Identify which cell holds the provided text, then report its (X, Y) central coordinate. 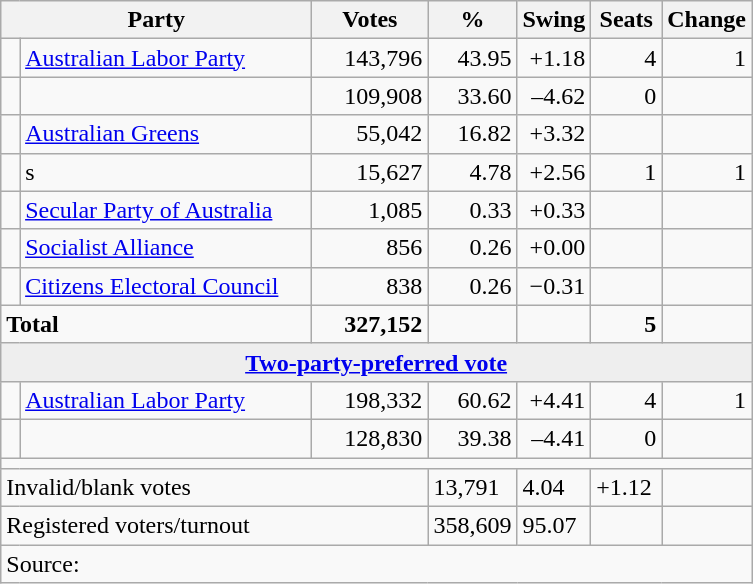
Secular Party of Australia (166, 210)
Votes (370, 20)
Party (156, 20)
Swing (554, 20)
–4.62 (554, 96)
–4.41 (554, 438)
143,796 (370, 58)
13,791 (472, 488)
Registered voters/turnout (214, 526)
60.62 (472, 400)
39.38 (472, 438)
+2.56 (554, 172)
Socialist Alliance (166, 248)
4.04 (554, 488)
+4.41 (554, 400)
+0.00 (554, 248)
838 (370, 286)
0.33 (472, 210)
Total (156, 324)
Two-party-preferred vote (376, 362)
109,908 (370, 96)
Seats (626, 20)
43.95 (472, 58)
95.07 (554, 526)
+3.32 (554, 134)
1,085 (370, 210)
327,152 (370, 324)
856 (370, 248)
16.82 (472, 134)
33.60 (472, 96)
15,627 (370, 172)
128,830 (370, 438)
Australian Greens (166, 134)
+1.12 (626, 488)
358,609 (472, 526)
55,042 (370, 134)
Invalid/blank votes (214, 488)
4.78 (472, 172)
+1.18 (554, 58)
198,332 (370, 400)
Source: (376, 564)
s (166, 172)
+0.33 (554, 210)
% (472, 20)
Change (707, 20)
Citizens Electoral Council (166, 286)
5 (626, 324)
−0.31 (554, 286)
